Pinpoint the cell where the given text exists, returning its [x, y] midpoint coordinate. 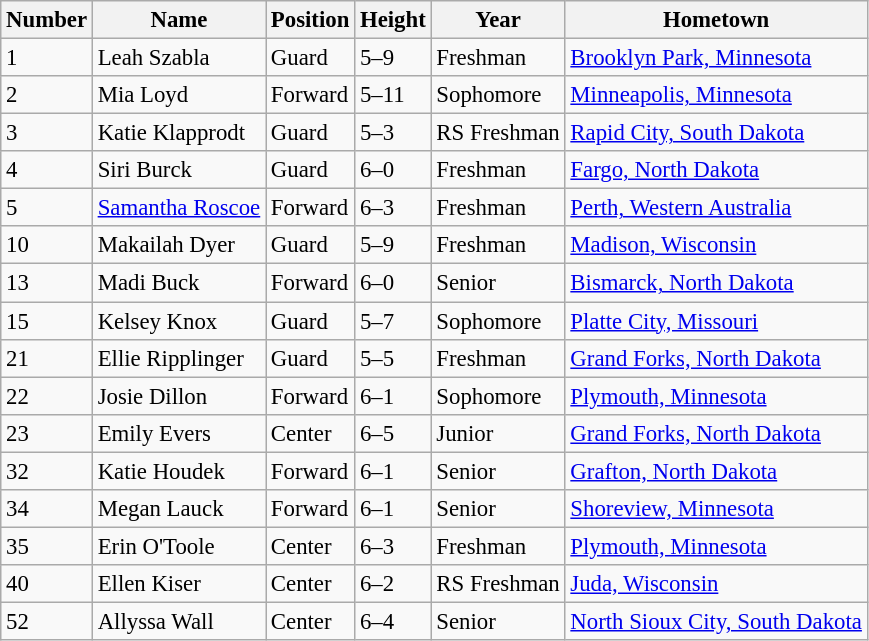
Kelsey Knox [178, 321]
Megan Lauck [178, 509]
Platte City, Missouri [716, 321]
Leah Szabla [178, 58]
5–5 [393, 358]
6–2 [393, 584]
5 [47, 208]
5–11 [393, 95]
Ellen Kiser [178, 584]
Mia Loyd [178, 95]
Name [178, 20]
Position [310, 20]
Katie Houdek [178, 471]
6–4 [393, 621]
Hometown [716, 20]
Brooklyn Park, Minnesota [716, 58]
4 [47, 170]
Minneapolis, Minnesota [716, 95]
Perth, Western Australia [716, 208]
Number [47, 20]
13 [47, 283]
Madi Buck [178, 283]
Bismarck, North Dakota [716, 283]
Height [393, 20]
5–7 [393, 321]
32 [47, 471]
Shoreview, Minnesota [716, 509]
3 [47, 133]
15 [47, 321]
40 [47, 584]
52 [47, 621]
Fargo, North Dakota [716, 170]
Samantha Roscoe [178, 208]
2 [47, 95]
Emily Evers [178, 433]
Juda, Wisconsin [716, 584]
Ellie Ripplinger [178, 358]
35 [47, 546]
Josie Dillon [178, 396]
5–3 [393, 133]
Erin O'Toole [178, 546]
6–5 [393, 433]
22 [47, 396]
1 [47, 58]
Allyssa Wall [178, 621]
Junior [498, 433]
Year [498, 20]
Grafton, North Dakota [716, 471]
21 [47, 358]
23 [47, 433]
34 [47, 509]
10 [47, 245]
Madison, Wisconsin [716, 245]
North Sioux City, South Dakota [716, 621]
Rapid City, South Dakota [716, 133]
Siri Burck [178, 170]
Makailah Dyer [178, 245]
Katie Klapprodt [178, 133]
